Provide the (x, y) coordinate of the cell's center where the given text is located.  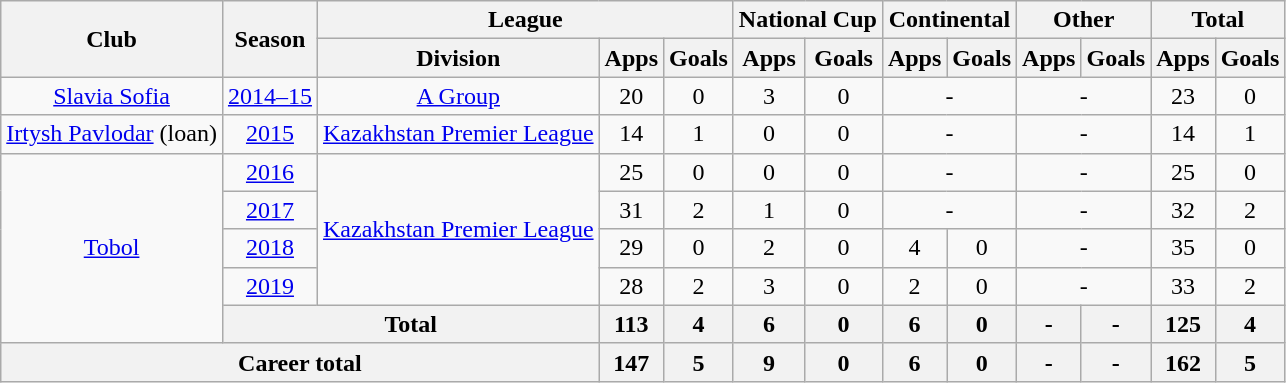
Career total (300, 362)
Division (458, 58)
National Cup (808, 20)
162 (1183, 362)
League (525, 20)
31 (631, 210)
2015 (270, 134)
2016 (270, 172)
Other (1084, 20)
113 (631, 324)
9 (769, 362)
147 (631, 362)
29 (631, 248)
28 (631, 286)
Club (112, 39)
32 (1183, 210)
20 (631, 96)
33 (1183, 286)
23 (1183, 96)
125 (1183, 324)
Continental (949, 20)
2014–15 (270, 96)
35 (1183, 248)
2019 (270, 286)
Season (270, 39)
Irtysh Pavlodar (loan) (112, 134)
Tobol (112, 248)
2017 (270, 210)
A Group (458, 96)
Slavia Sofia (112, 96)
2018 (270, 248)
